Pinpoint the cell where the given text exists, returning its [X, Y] midpoint coordinate. 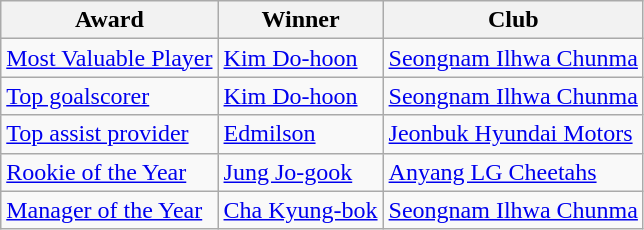
Rookie of the Year [110, 172]
Anyang LG Cheetahs [513, 172]
Cha Kyung-bok [300, 210]
Edmilson [300, 134]
Manager of the Year [110, 210]
Club [513, 20]
Most Valuable Player [110, 58]
Award [110, 20]
Top assist provider [110, 134]
Jeonbuk Hyundai Motors [513, 134]
Jung Jo-gook [300, 172]
Top goalscorer [110, 96]
Winner [300, 20]
